Extract the (X, Y) coordinate from the center of the cell holding the provided text.  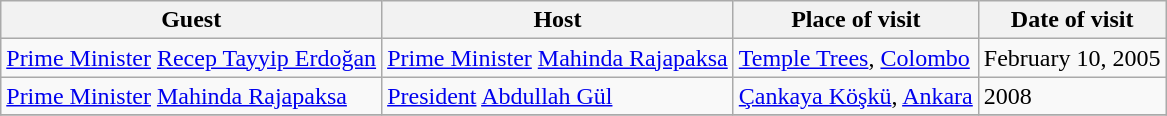
2008 (1072, 96)
Prime Minister Recep Tayyip Erdoğan (192, 58)
Temple Trees, Colombo (856, 58)
Çankaya Köşkü, Ankara (856, 96)
Host (558, 20)
February 10, 2005 (1072, 58)
President Abdullah Gül (558, 96)
Date of visit (1072, 20)
Place of visit (856, 20)
Guest (192, 20)
